Identify which cell holds the provided text, then report its (X, Y) central coordinate. 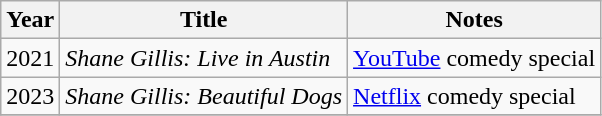
2021 (30, 58)
2023 (30, 96)
Shane Gillis: Live in Austin (204, 58)
Shane Gillis: Beautiful Dogs (204, 96)
Notes (474, 20)
Year (30, 20)
Netflix comedy special (474, 96)
Title (204, 20)
YouTube comedy special (474, 58)
